Scan for the cell matching the given text and deliver its [x, y] coordinate at center. 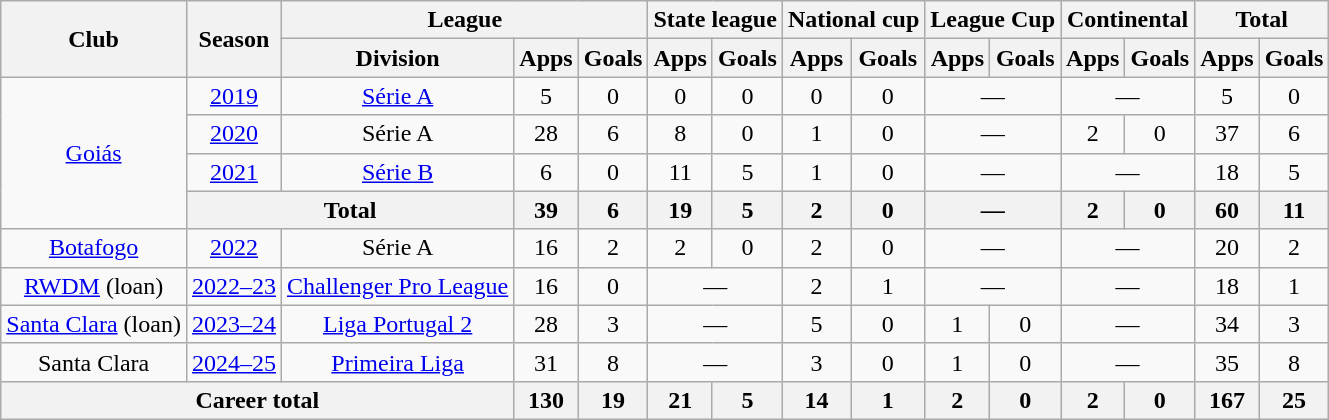
34 [1227, 324]
2022 [234, 248]
31 [546, 362]
14 [816, 400]
2020 [234, 134]
Career total [258, 400]
Division [397, 58]
2019 [234, 96]
Liga Portugal 2 [397, 324]
Season [234, 39]
2023–24 [234, 324]
League [464, 20]
National cup [853, 20]
League Cup [993, 20]
RWDM (loan) [94, 286]
Santa Clara [94, 362]
Challenger Pro League [397, 286]
Club [94, 39]
39 [546, 210]
Botafogo [94, 248]
Goiás [94, 153]
25 [1294, 400]
167 [1227, 400]
37 [1227, 134]
2024–25 [234, 362]
Continental [1128, 20]
State league [715, 20]
60 [1227, 210]
21 [680, 400]
Primeira Liga [397, 362]
Santa Clara (loan) [94, 324]
Série B [397, 172]
35 [1227, 362]
2022–23 [234, 286]
20 [1227, 248]
2021 [234, 172]
130 [546, 400]
